Return the (x, y) coordinate for the center point of the cell that contains the specified text.  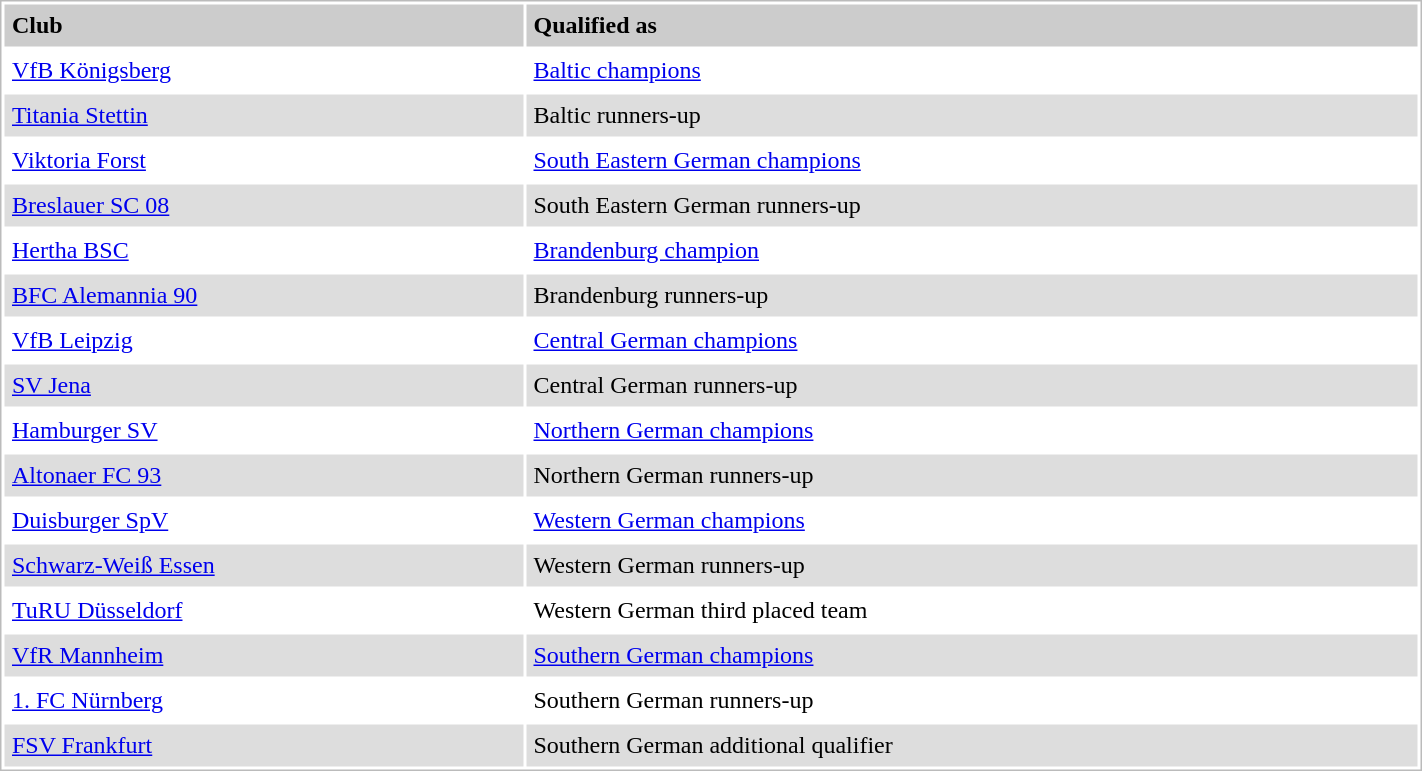
1. FC Nürnberg (264, 701)
Western German runners-up (972, 565)
VfR Mannheim (264, 655)
VfB Königsberg (264, 71)
BFC Alemannia 90 (264, 295)
Brandenburg champion (972, 251)
Baltic champions (972, 71)
Viktoria Forst (264, 161)
FSV Frankfurt (264, 745)
South Eastern German champions (972, 161)
Northern German champions (972, 431)
Western German third placed team (972, 611)
Titania Stettin (264, 115)
Central German champions (972, 341)
Breslauer SC 08 (264, 205)
Qualified as (972, 25)
South Eastern German runners-up (972, 205)
Baltic runners-up (972, 115)
TuRU Düsseldorf (264, 611)
Southern German runners-up (972, 701)
Hertha BSC (264, 251)
Central German runners-up (972, 385)
Altonaer FC 93 (264, 475)
Duisburger SpV (264, 521)
Western German champions (972, 521)
Southern German champions (972, 655)
Club (264, 25)
Brandenburg runners-up (972, 295)
Southern German additional qualifier (972, 745)
Schwarz-Weiß Essen (264, 565)
SV Jena (264, 385)
Hamburger SV (264, 431)
Northern German runners-up (972, 475)
VfB Leipzig (264, 341)
